Provide the (x, y) coordinate of the cell's center where the given text is located.  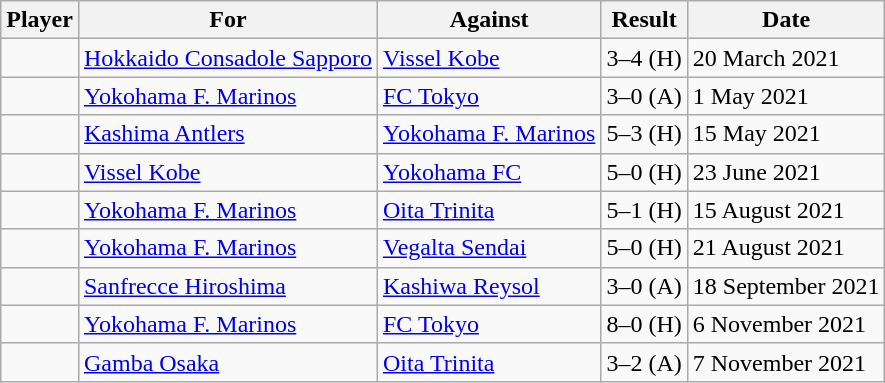
6 November 2021 (786, 324)
Yokohama FC (488, 172)
For (228, 20)
3–4 (H) (644, 58)
21 August 2021 (786, 248)
23 June 2021 (786, 172)
3–2 (A) (644, 362)
Against (488, 20)
15 August 2021 (786, 210)
Gamba Osaka (228, 362)
8–0 (H) (644, 324)
Kashiwa Reysol (488, 286)
5–3 (H) (644, 134)
5–1 (H) (644, 210)
Result (644, 20)
Sanfrecce Hiroshima (228, 286)
7 November 2021 (786, 362)
Hokkaido Consadole Sapporo (228, 58)
Vegalta Sendai (488, 248)
20 March 2021 (786, 58)
Date (786, 20)
Kashima Antlers (228, 134)
Player (40, 20)
15 May 2021 (786, 134)
1 May 2021 (786, 96)
18 September 2021 (786, 286)
